Determine the (x, y) coordinate at the center of the cell enclosing the given text.  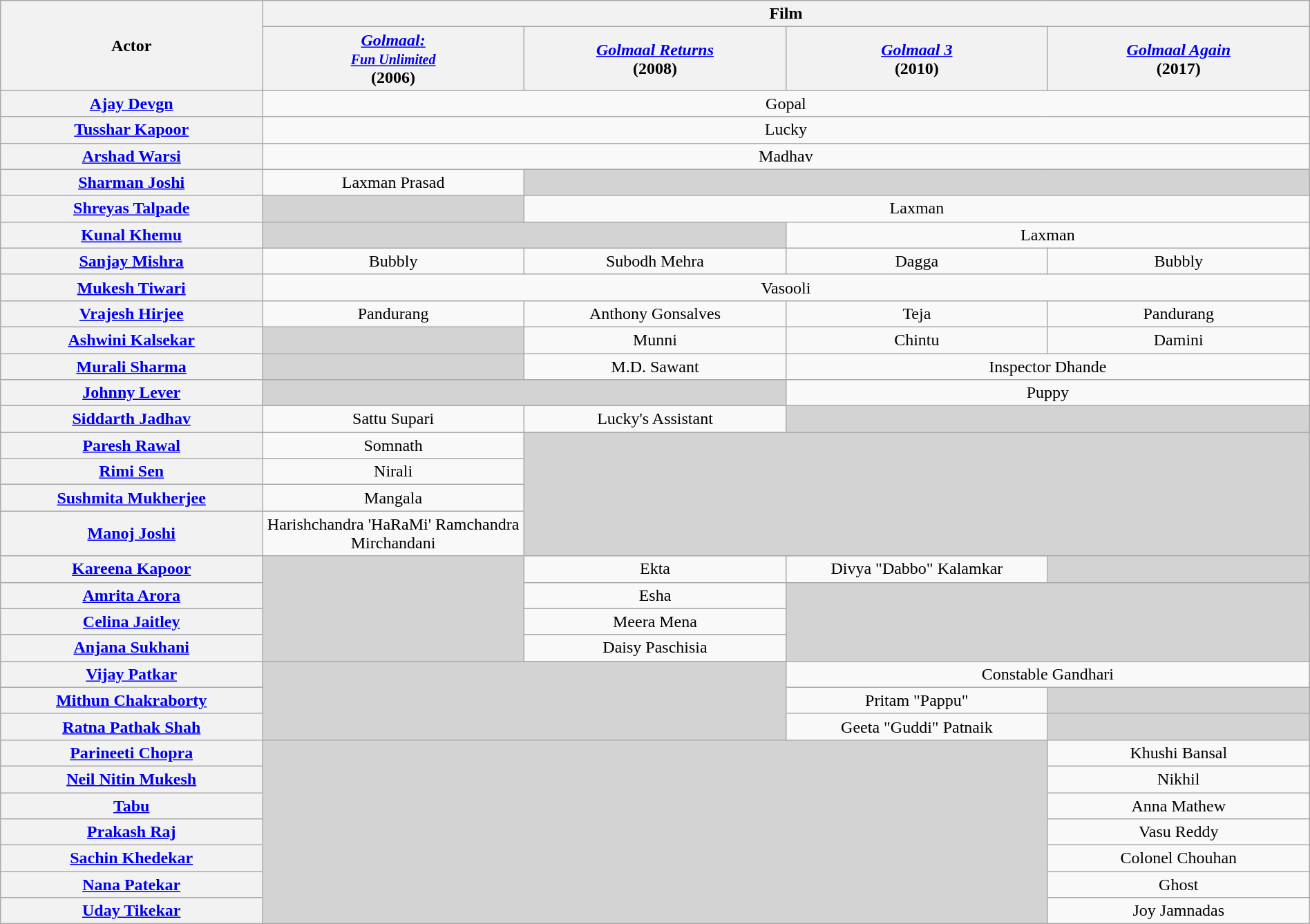
Actor (131, 46)
Siddarth Jadhav (131, 419)
Somnath (394, 445)
Ekta (655, 569)
Nana Patekar (131, 885)
Golmaal 3 (2010) (916, 59)
Nikhil (1179, 779)
Mangala (394, 498)
Parineeti Chopra (131, 753)
Vijay Patkar (131, 674)
Puppy (1047, 393)
Uday Tikekar (131, 911)
Colonel Chouhan (1179, 858)
Golmaal Again (2017) (1179, 59)
Mukesh Tiwari (131, 287)
Vasooli (786, 287)
Sharman Joshi (131, 182)
Ashwini Kalsekar (131, 340)
Daisy Paschisia (655, 648)
Geeta "Guddi" Patnaik (916, 726)
Manoj Joshi (131, 533)
Laxman Prasad (394, 182)
Kareena Kapoor (131, 569)
Divya "Dabbo" Kalamkar (916, 569)
Neil Nitin Mukesh (131, 779)
Shreyas Talpade (131, 209)
Ghost (1179, 885)
Anjana Sukhani (131, 648)
Vasu Reddy (1179, 832)
Lucky (786, 130)
Mithun Chakraborty (131, 700)
Prakash Raj (131, 832)
Golmaal:Fun Unlimited (2006) (394, 59)
Anthony Gonsalves (655, 314)
Gopal (786, 104)
Vrajesh Hirjee (131, 314)
Inspector Dhande (1047, 367)
Constable Gandhari (1047, 674)
Khushi Bansal (1179, 753)
Meera Mena (655, 622)
Esha (655, 595)
Sachin Khedekar (131, 858)
Rimi Sen (131, 472)
Tusshar Kapoor (131, 130)
Subodh Mehra (655, 261)
Anna Mathew (1179, 806)
Celina Jaitley (131, 622)
M.D. Sawant (655, 367)
Nirali (394, 472)
Murali Sharma (131, 367)
Munni (655, 340)
Arshad Warsi (131, 156)
Dagga (916, 261)
Film (786, 14)
Paresh Rawal (131, 445)
Damini (1179, 340)
Amrita Arora (131, 595)
Ajay Devgn (131, 104)
Chintu (916, 340)
Sanjay Mishra (131, 261)
Joy Jamnadas (1179, 911)
Pritam "Pappu" (916, 700)
Madhav (786, 156)
Lucky's Assistant (655, 419)
Sattu Supari (394, 419)
Tabu (131, 806)
Golmaal Returns (2008) (655, 59)
Teja (916, 314)
Kunal Khemu (131, 235)
Johnny Lever (131, 393)
Harishchandra 'HaRaMi' Ramchandra Mirchandani (394, 533)
Sushmita Mukherjee (131, 498)
Ratna Pathak Shah (131, 726)
